Return the (x, y) coordinate for the center point of the cell that contains the specified text.  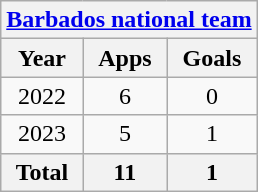
0 (212, 96)
Apps (125, 58)
11 (125, 172)
6 (125, 96)
Year (42, 58)
2022 (42, 96)
Goals (212, 58)
5 (125, 134)
Barbados national team (129, 20)
Total (42, 172)
2023 (42, 134)
